Pinpoint the cell where the given text exists, returning its (X, Y) midpoint coordinate. 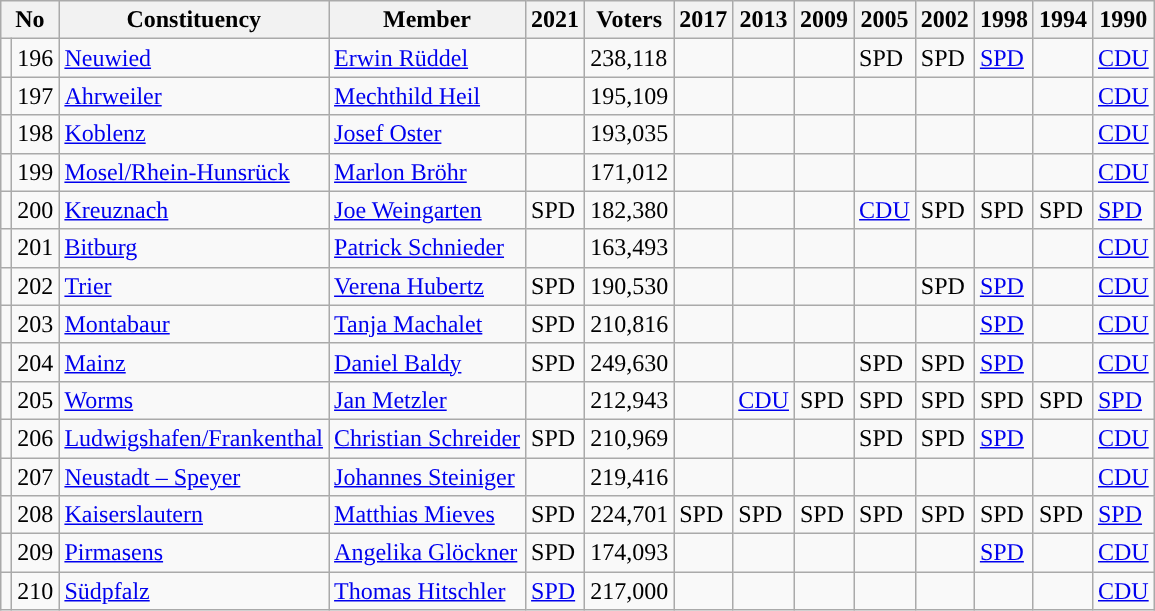
Matthias Mieves (428, 515)
190,530 (630, 286)
1990 (1123, 20)
193,035 (630, 134)
Joe Weingarten (428, 210)
217,000 (630, 591)
1994 (1062, 20)
2009 (824, 20)
203 (36, 324)
Angelika Glöckner (428, 553)
Voters (630, 20)
Kaiserslautern (194, 515)
Tanja Machalet (428, 324)
224,701 (630, 515)
Thomas Hitschler (428, 591)
Neustadt – Speyer (194, 477)
1998 (1004, 20)
Neuwied (194, 58)
163,493 (630, 248)
202 (36, 286)
2005 (885, 20)
174,093 (630, 553)
Ahrweiler (194, 96)
195,109 (630, 96)
209 (36, 553)
Bitburg (194, 248)
Mainz (194, 362)
182,380 (630, 210)
Mechthild Heil (428, 96)
Constituency (194, 20)
197 (36, 96)
Pirmasens (194, 553)
Christian Schreider (428, 438)
2013 (764, 20)
208 (36, 515)
Member (428, 20)
Koblenz (194, 134)
207 (36, 477)
205 (36, 400)
210 (36, 591)
Ludwigshafen/Frankenthal (194, 438)
Trier (194, 286)
238,118 (630, 58)
171,012 (630, 172)
198 (36, 134)
219,416 (630, 477)
Worms (194, 400)
Johannes Steiniger (428, 477)
212,943 (630, 400)
Patrick Schnieder (428, 248)
Erwin Rüddel (428, 58)
204 (36, 362)
Jan Metzler (428, 400)
2017 (704, 20)
Marlon Bröhr (428, 172)
Montabaur (194, 324)
Südpfalz (194, 591)
Kreuznach (194, 210)
200 (36, 210)
206 (36, 438)
196 (36, 58)
2021 (556, 20)
Daniel Baldy (428, 362)
201 (36, 248)
210,969 (630, 438)
199 (36, 172)
No (30, 20)
Mosel/Rhein-Hunsrück (194, 172)
Josef Oster (428, 134)
2002 (944, 20)
210,816 (630, 324)
Verena Hubertz (428, 286)
249,630 (630, 362)
